Pinpoint the cell where the given text exists, returning its [X, Y] midpoint coordinate. 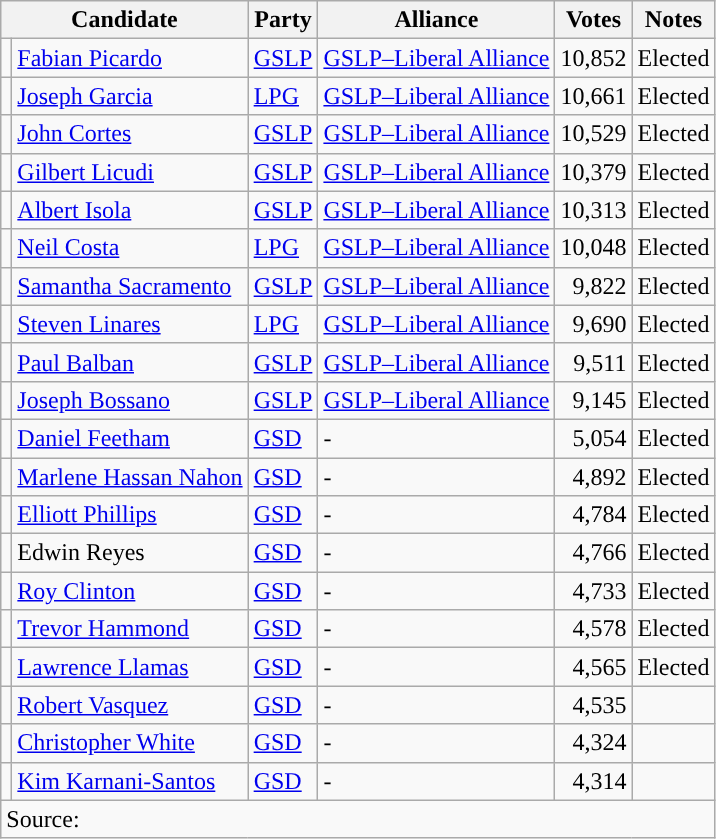
9,690 [594, 324]
Steven Linares [130, 324]
Party [283, 20]
4,784 [594, 515]
Joseph Bossano [130, 400]
10,379 [594, 172]
Roy Clinton [130, 591]
Lawrence Llamas [130, 667]
Neil Costa [130, 248]
Albert Isola [130, 210]
Candidate [124, 20]
10,661 [594, 96]
Notes [674, 20]
10,852 [594, 58]
10,313 [594, 210]
Source: [358, 819]
5,054 [594, 438]
Gilbert Licudi [130, 172]
Joseph Garcia [130, 96]
Trevor Hammond [130, 629]
4,578 [594, 629]
4,565 [594, 667]
Votes [594, 20]
10,048 [594, 248]
Daniel Feetham [130, 438]
Alliance [436, 20]
Robert Vasquez [130, 705]
Edwin Reyes [130, 553]
Samantha Sacramento [130, 286]
4,766 [594, 553]
9,822 [594, 286]
4,324 [594, 743]
Elliott Phillips [130, 515]
4,892 [594, 477]
4,314 [594, 781]
Fabian Picardo [130, 58]
Christopher White [130, 743]
John Cortes [130, 134]
Kim Karnani-Santos [130, 781]
10,529 [594, 134]
4,733 [594, 591]
Marlene Hassan Nahon [130, 477]
9,145 [594, 400]
9,511 [594, 362]
Paul Balban [130, 362]
4,535 [594, 705]
